Return [x, y] of the center of cell containing provided text 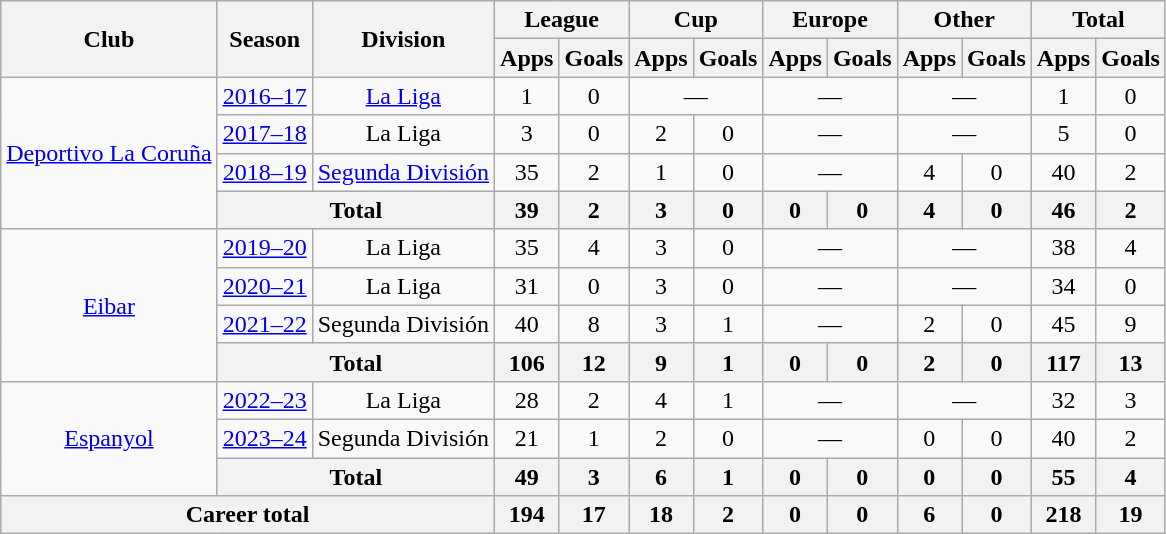
34 [1063, 286]
46 [1063, 210]
218 [1063, 515]
19 [1131, 515]
21 [527, 438]
8 [594, 324]
2020–21 [264, 286]
Club [109, 39]
13 [1131, 362]
45 [1063, 324]
Other [964, 20]
12 [594, 362]
2023–24 [264, 438]
Career total [248, 515]
Deportivo La Coruña [109, 153]
32 [1063, 400]
Division [403, 39]
38 [1063, 248]
2019–20 [264, 248]
17 [594, 515]
2018–19 [264, 172]
194 [527, 515]
2022–23 [264, 400]
55 [1063, 477]
Cup [696, 20]
18 [661, 515]
2016–17 [264, 96]
2021–22 [264, 324]
Eibar [109, 305]
Europe [830, 20]
5 [1063, 134]
2017–18 [264, 134]
Season [264, 39]
League [562, 20]
28 [527, 400]
39 [527, 210]
117 [1063, 362]
106 [527, 362]
31 [527, 286]
49 [527, 477]
Espanyol [109, 438]
